Scan for the cell matching the given text and deliver its (X, Y) coordinate at center. 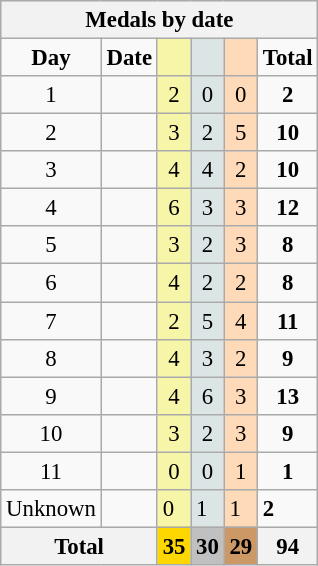
13 (287, 396)
30 (208, 546)
7 (51, 321)
35 (174, 546)
Unknown (51, 509)
94 (287, 546)
Medals by date (160, 20)
12 (287, 208)
Day (51, 58)
29 (240, 546)
Date (129, 58)
